Pinpoint the cell where the given text exists, returning its (x, y) midpoint coordinate. 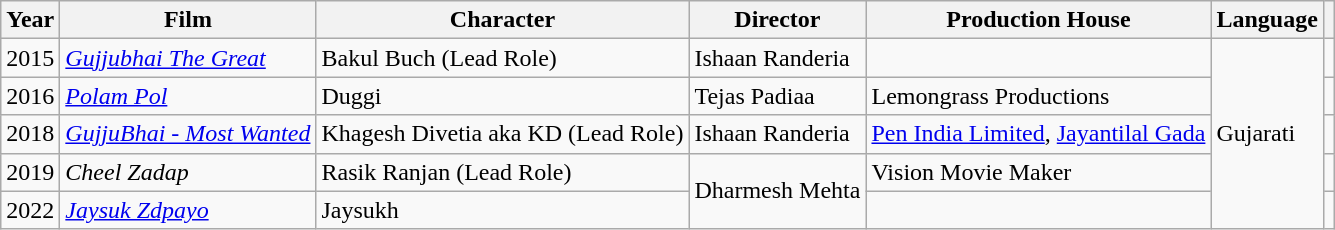
Dharmesh Mehta (778, 191)
Cheel Zadap (188, 172)
Rasik Ranjan (Lead Role) (502, 172)
Production House (1038, 20)
Gujarati (1267, 134)
2018 (30, 134)
Year (30, 20)
2016 (30, 96)
Vision Movie Maker (1038, 172)
Jaysukh (502, 210)
Director (778, 20)
Khagesh Divetia aka KD (Lead Role) (502, 134)
Duggi (502, 96)
GujjuBhai - Most Wanted (188, 134)
Lemongrass Productions (1038, 96)
Character (502, 20)
Film (188, 20)
Gujjubhai The Great (188, 58)
2015 (30, 58)
2022 (30, 210)
Language (1267, 20)
Pen India Limited, Jayantilal Gada (1038, 134)
Bakul Buch (Lead Role) (502, 58)
Jaysuk Zdpayo (188, 210)
Polam Pol (188, 96)
2019 (30, 172)
Tejas Padiaa (778, 96)
